Detect which cell encompasses the target text, then output its [X, Y] center coordinate. 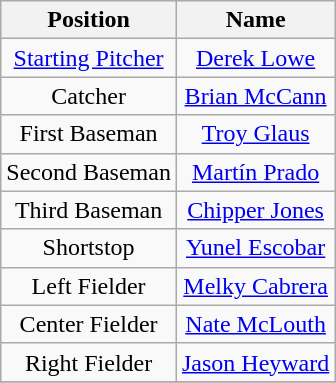
Center Fielder [89, 324]
Troy Glaus [255, 134]
Derek Lowe [255, 58]
Name [255, 20]
Martín Prado [255, 172]
Melky Cabrera [255, 286]
Shortstop [89, 248]
First Baseman [89, 134]
Jason Heyward [255, 362]
Second Baseman [89, 172]
Starting Pitcher [89, 58]
Brian McCann [255, 96]
Yunel Escobar [255, 248]
Chipper Jones [255, 210]
Left Fielder [89, 286]
Right Fielder [89, 362]
Catcher [89, 96]
Third Baseman [89, 210]
Nate McLouth [255, 324]
Position [89, 20]
